Detect which cell encompasses the target text, then output its [X, Y] center coordinate. 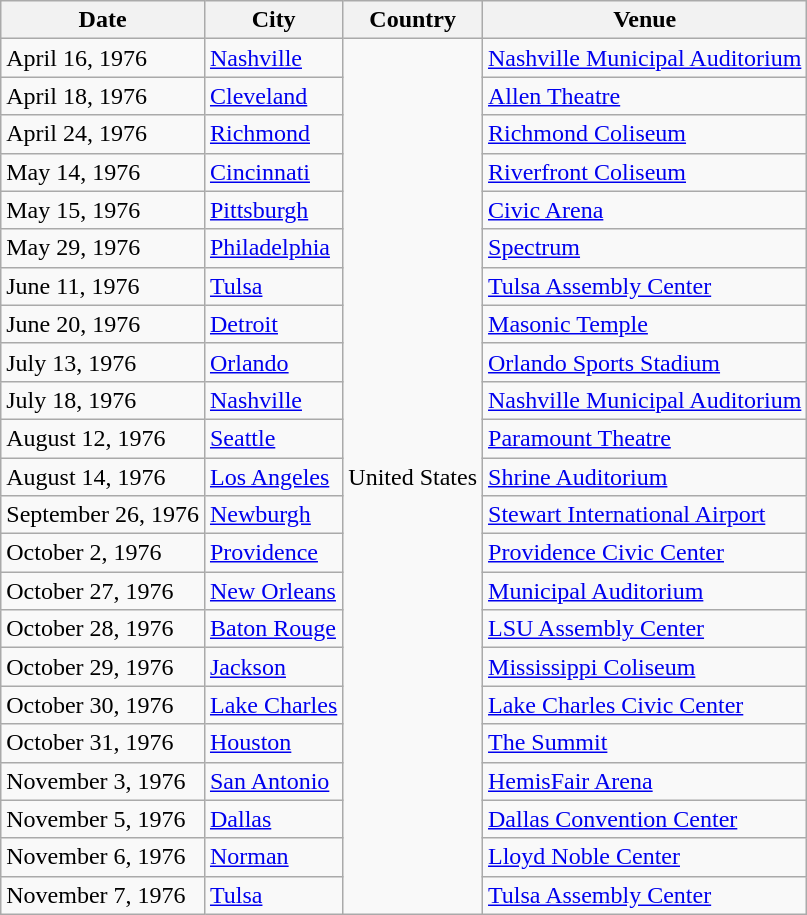
Richmond Coliseum [645, 134]
Detroit [273, 324]
Cleveland [273, 96]
Mississippi Coliseum [645, 667]
Orlando [273, 362]
Lake Charles [273, 705]
November 3, 1976 [103, 781]
October 28, 1976 [103, 629]
October 29, 1976 [103, 667]
Shrine Auditorium [645, 477]
Country [413, 20]
Newburgh [273, 515]
Dallas [273, 819]
Allen Theatre [645, 96]
May 15, 1976 [103, 210]
HemisFair Arena [645, 781]
Seattle [273, 438]
May 29, 1976 [103, 248]
Riverfront Coliseum [645, 172]
Orlando Sports Stadium [645, 362]
August 14, 1976 [103, 477]
Lloyd Noble Center [645, 857]
Paramount Theatre [645, 438]
United States [413, 476]
October 31, 1976 [103, 743]
City [273, 20]
October 27, 1976 [103, 591]
Spectrum [645, 248]
Pittsburgh [273, 210]
Stewart International Airport [645, 515]
April 18, 1976 [103, 96]
Lake Charles Civic Center [645, 705]
New Orleans [273, 591]
Houston [273, 743]
Norman [273, 857]
Venue [645, 20]
Municipal Auditorium [645, 591]
The Summit [645, 743]
November 6, 1976 [103, 857]
June 20, 1976 [103, 324]
June 11, 1976 [103, 286]
Providence Civic Center [645, 553]
Philadelphia [273, 248]
Dallas Convention Center [645, 819]
October 30, 1976 [103, 705]
Baton Rouge [273, 629]
October 2, 1976 [103, 553]
Richmond [273, 134]
Masonic Temple [645, 324]
July 13, 1976 [103, 362]
Cincinnati [273, 172]
Civic Arena [645, 210]
May 14, 1976 [103, 172]
Jackson [273, 667]
Los Angeles [273, 477]
Date [103, 20]
April 24, 1976 [103, 134]
September 26, 1976 [103, 515]
November 5, 1976 [103, 819]
August 12, 1976 [103, 438]
July 18, 1976 [103, 400]
April 16, 1976 [103, 58]
November 7, 1976 [103, 895]
LSU Assembly Center [645, 629]
San Antonio [273, 781]
Providence [273, 553]
